Detect which cell encompasses the target text, then output its [X, Y] center coordinate. 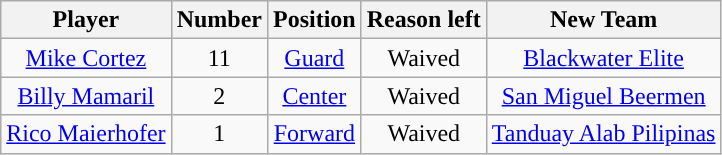
Reason left [424, 20]
2 [219, 96]
San Miguel Beermen [604, 96]
Blackwater Elite [604, 58]
Mike Cortez [86, 58]
1 [219, 134]
Tanduay Alab Pilipinas [604, 134]
11 [219, 58]
Center [314, 96]
Position [314, 20]
Guard [314, 58]
Rico Maierhofer [86, 134]
Number [219, 20]
Billy Mamaril [86, 96]
Player [86, 20]
New Team [604, 20]
Forward [314, 134]
